Identify which cell holds the provided text, then report its (X, Y) central coordinate. 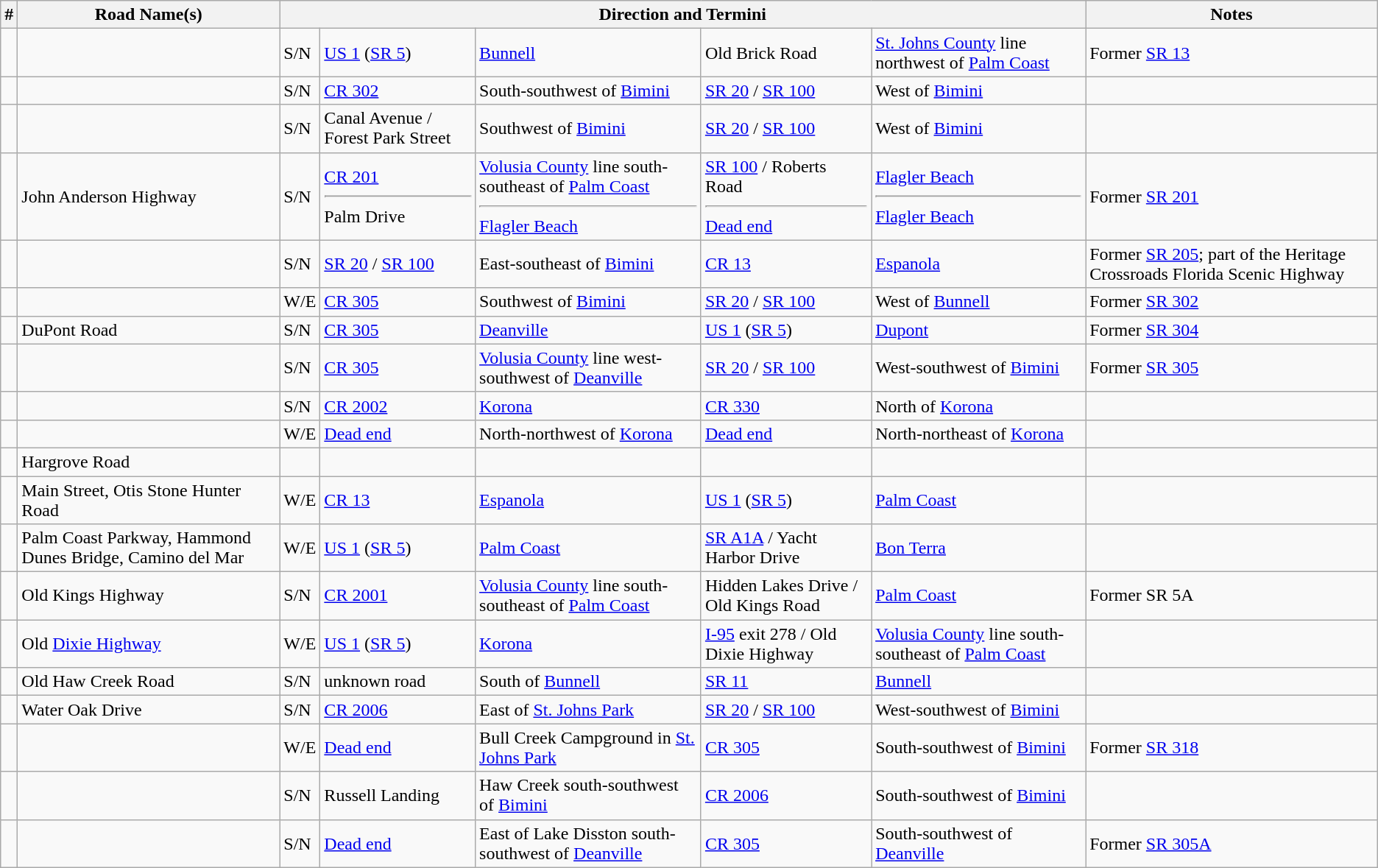
Water Oak Drive (149, 710)
Former SR 201 (1232, 196)
East of Lake Disston south-southwest of Deanville (589, 844)
Former SR 304 (1232, 330)
Deanville (589, 330)
Volusia County line west-southwest of Deanville (589, 368)
DuPont Road (149, 330)
CR 2001 (397, 596)
Road Name(s) (149, 15)
Hidden Lakes Drive / Old Kings Road (786, 596)
Former SR 318 (1232, 748)
Bon Terra (979, 548)
Former SR 305A (1232, 844)
South-southwest of Deanville (979, 844)
St. Johns County line northwest of Palm Coast (979, 53)
unknown road (397, 682)
Canal Avenue / Forest Park Street (397, 128)
Former SR 13 (1232, 53)
Hargrove Road (149, 462)
Old Dixie Highway (149, 643)
Former SR 205; part of the Heritage Crossroads Florida Scenic Highway (1232, 264)
Palm Coast Parkway, Hammond Dunes Bridge, Camino del Mar (149, 548)
Main Street, Otis Stone Hunter Road (149, 499)
Haw Creek south-southwest of Bimini (589, 795)
John Anderson Highway (149, 196)
Former SR 302 (1232, 302)
SR 11 (786, 682)
# (9, 15)
Volusia County line south-southeast of Palm CoastFlagler Beach (589, 196)
South of Bunnell (589, 682)
Old Brick Road (786, 53)
I-95 exit 278 / Old Dixie Highway (786, 643)
North-northeast of Korona (979, 434)
West of Bunnell (979, 302)
Flagler BeachFlagler Beach (979, 196)
CR 2002 (397, 406)
Old Haw Creek Road (149, 682)
Former SR 5A (1232, 596)
CR 201Palm Drive (397, 196)
Former SR 305 (1232, 368)
CR 302 (397, 91)
SR A1A / Yacht Harbor Drive (786, 548)
SR 100 / Roberts RoadDead end (786, 196)
CR 330 (786, 406)
Russell Landing (397, 795)
North-northwest of Korona (589, 434)
East-southeast of Bimini (589, 264)
North of Korona (979, 406)
Bull Creek Campground in St. Johns Park (589, 748)
Dupont (979, 330)
Notes (1232, 15)
Direction and Termini (683, 15)
East of St. Johns Park (589, 710)
Old Kings Highway (149, 596)
